Search for the cell housing the specified text and yield its (x, y) center coordinate. 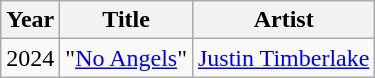
Year (30, 20)
"No Angels" (126, 58)
2024 (30, 58)
Artist (283, 20)
Justin Timberlake (283, 58)
Title (126, 20)
